Return the [x, y] coordinate for the center point of the cell that contains the specified text.  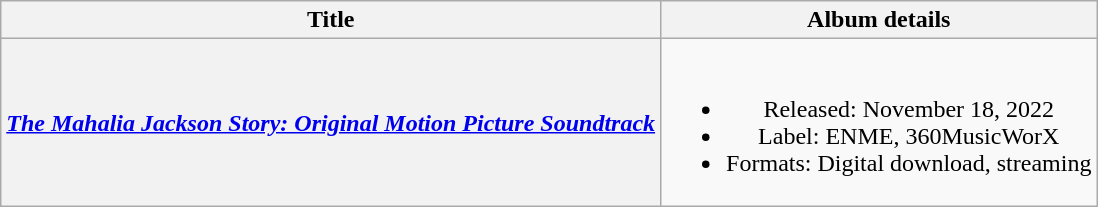
The Mahalia Jackson Story: Original Motion Picture Soundtrack [331, 122]
Title [331, 20]
Album details [879, 20]
Released: November 18, 2022Label: ENME, 360MusicWorXFormats: Digital download, streaming [879, 122]
